Extract the [X, Y] coordinate from the center of the cell holding the provided text.  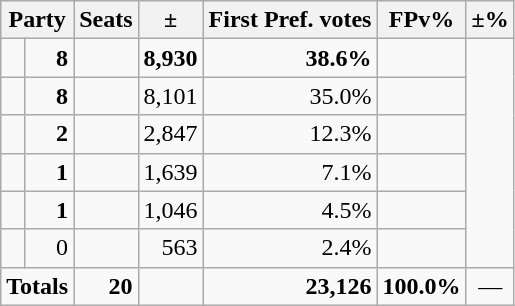
Party [38, 20]
8,930 [170, 58]
7.1% [290, 172]
FPv% [422, 20]
563 [170, 248]
1,046 [170, 210]
± [170, 20]
35.0% [290, 96]
Seats [106, 20]
0 [48, 248]
2.4% [290, 248]
±% [490, 20]
Totals [38, 286]
— [490, 286]
2,847 [170, 134]
100.0% [422, 286]
2 [48, 134]
12.3% [290, 134]
38.6% [290, 58]
First Pref. votes [290, 20]
1,639 [170, 172]
20 [106, 286]
4.5% [290, 210]
8,101 [170, 96]
23,126 [290, 286]
